From the cell containing the given text, extract its center point as [x, y] coordinate. 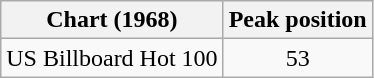
53 [298, 58]
Peak position [298, 20]
US Billboard Hot 100 [112, 58]
Chart (1968) [112, 20]
